Scan for the cell matching the given text and deliver its [X, Y] coordinate at center. 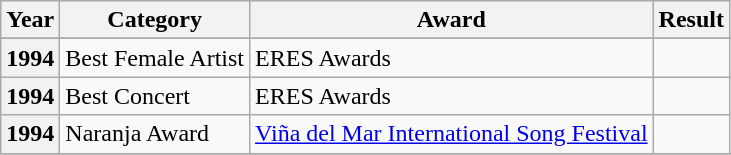
Best Concert [155, 96]
Award [452, 20]
Best Female Artist [155, 58]
Naranja Award [155, 134]
Category [155, 20]
Viña del Mar International Song Festival [452, 134]
Result [691, 20]
Year [30, 20]
